Scan for the cell matching the given text and deliver its [X, Y] coordinate at center. 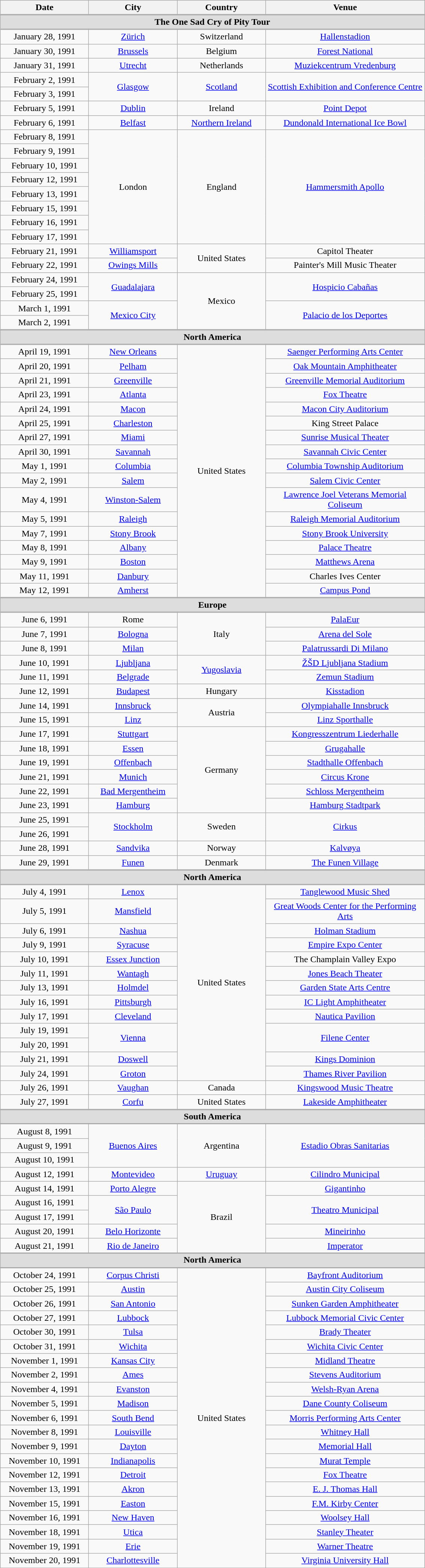
Owings Mills [133, 265]
June 21, 1991 [45, 777]
ŽŠD Ljubljana Stadium [345, 662]
Garden State Arts Centre [345, 988]
Lubbock [133, 1318]
Lubbock Memorial Civic Center [345, 1318]
Memorial Hall [345, 1446]
November 8, 1991 [45, 1432]
Dublin [133, 108]
May 11, 1991 [45, 576]
February 21, 1991 [45, 251]
Arena del Sole [345, 634]
Stanley Theater [345, 1532]
Grugahalle [345, 748]
Stadthalle Offenbach [345, 763]
Belgium [221, 51]
Ireland [221, 108]
February 2, 1991 [45, 80]
Capitol Theater [345, 251]
Holman Stadium [345, 931]
Venue [345, 8]
Morris Performing Arts Center [345, 1418]
February 13, 1991 [45, 194]
Atlanta [133, 395]
June 18, 1991 [45, 748]
August 8, 1991 [45, 1131]
Matthews Arena [345, 562]
Bad Mergentheim [133, 791]
July 11, 1991 [45, 973]
October 25, 1991 [45, 1289]
City [133, 8]
The Champlain Valley Expo [345, 959]
Wichita Civic Center [345, 1346]
Winston-Salem [133, 500]
Hamburg Stadtpark [345, 805]
Stockholm [133, 827]
Erie [133, 1546]
Ljubljana [133, 662]
Hospicio Cabañas [345, 287]
Charleston [133, 423]
Sunrise Musical Theater [345, 437]
Columbia [133, 466]
Welsh-Ryan Arena [345, 1389]
Theatro Municipal [345, 1210]
November 20, 1991 [45, 1560]
June 28, 1991 [45, 848]
Rome [133, 620]
Kalvøya [345, 848]
Oak Mountain Amphitheater [345, 366]
Macon [133, 409]
June 14, 1991 [45, 706]
July 26, 1991 [45, 1087]
Corpus Christi [133, 1275]
June 19, 1991 [45, 763]
February 25, 1991 [45, 294]
Savannah [133, 452]
Amherst [133, 590]
Circus Krone [345, 777]
Germany [221, 770]
April 30, 1991 [45, 452]
Linz [133, 720]
October 24, 1991 [45, 1275]
Warner Theatre [345, 1546]
July 10, 1991 [45, 959]
Woolsey Hall [345, 1518]
Mexico [221, 301]
June 25, 1991 [45, 820]
Savannah Civic Center [345, 452]
Austin City Coliseum [345, 1289]
August 9, 1991 [45, 1146]
Brady Theater [345, 1332]
The Funen Village [345, 863]
Nashua [133, 931]
Munich [133, 777]
June 6, 1991 [45, 620]
Whitney Hall [345, 1432]
Madison [133, 1403]
November 10, 1991 [45, 1460]
July 27, 1991 [45, 1102]
Canada [221, 1087]
April 23, 1991 [45, 395]
Raleigh Memorial Auditorium [345, 519]
November 16, 1991 [45, 1518]
Montevideo [133, 1174]
August 21, 1991 [45, 1245]
Country [221, 8]
November 2, 1991 [45, 1375]
Dundonald International Ice Bowl [345, 123]
Sweden [221, 827]
Linz Sporthalle [345, 720]
South America [212, 1116]
July 13, 1991 [45, 988]
January 31, 1991 [45, 65]
February 16, 1991 [45, 222]
Imperator [345, 1245]
New Orleans [133, 352]
Kingswood Music Theatre [345, 1087]
Evanston [133, 1389]
Holmdel [133, 988]
Detroit [133, 1475]
Cilindro Municipal [345, 1174]
Tulsa [133, 1332]
Belo Horizonte [133, 1231]
Nautica Pavilion [345, 1016]
July 9, 1991 [45, 945]
April 25, 1991 [45, 423]
Hallenstadion [345, 37]
Essex Junction [133, 959]
May 7, 1991 [45, 533]
Columbia Township Auditorium [345, 466]
Groton [133, 1073]
Offenbach [133, 763]
October 27, 1991 [45, 1318]
July 17, 1991 [45, 1016]
Hamburg [133, 805]
Cleveland [133, 1016]
June 26, 1991 [45, 834]
Utrecht [133, 65]
Budapest [133, 691]
May 12, 1991 [45, 590]
Albany [133, 548]
Pelham [133, 366]
Pittsburgh [133, 1002]
South Bend [133, 1418]
Painter's Mill Music Theater [345, 265]
Easton [133, 1503]
November 9, 1991 [45, 1446]
November 18, 1991 [45, 1532]
July 4, 1991 [45, 892]
Greenville Memorial Auditorium [345, 380]
November 1, 1991 [45, 1361]
Boston [133, 562]
Wichita [133, 1346]
Kansas City [133, 1361]
June 10, 1991 [45, 662]
August 12, 1991 [45, 1174]
Palace Theatre [345, 548]
November 19, 1991 [45, 1546]
Uruguay [221, 1174]
Hammersmith Apollo [345, 187]
Palatrussardi Di Milano [345, 648]
Belfast [133, 123]
Tanglewood Music Shed [345, 892]
March 2, 1991 [45, 323]
June 11, 1991 [45, 677]
Bayfront Auditorium [345, 1275]
July 16, 1991 [45, 1002]
Denmark [221, 863]
Virginia University Hall [345, 1560]
Charlottesville [133, 1560]
October 26, 1991 [45, 1304]
June 15, 1991 [45, 720]
Lawrence Joel Veterans Memorial Coliseum [345, 500]
Indianapolis [133, 1460]
Salem [133, 480]
Buenos Aires [133, 1146]
February 12, 1991 [45, 180]
Vienna [133, 1038]
November 5, 1991 [45, 1403]
June 29, 1991 [45, 863]
Stevens Auditorium [345, 1375]
July 20, 1991 [45, 1045]
PalaEur [345, 620]
Syracuse [133, 945]
Salem Civic Center [345, 480]
Switzerland [221, 37]
October 31, 1991 [45, 1346]
Belgrade [133, 677]
April 19, 1991 [45, 352]
IC Light Amphitheater [345, 1002]
Lenox [133, 892]
March 1, 1991 [45, 308]
New Haven [133, 1518]
June 12, 1991 [45, 691]
Raleigh [133, 519]
April 27, 1991 [45, 437]
Innsbruck [133, 706]
Austin [133, 1289]
Brazil [221, 1217]
January 30, 1991 [45, 51]
February 24, 1991 [45, 279]
July 21, 1991 [45, 1059]
Mineirinho [345, 1231]
Guadalajara [133, 287]
F.M. Kirby Center [345, 1503]
Palacio de los Deportes [345, 315]
Great Woods Center for the Performing Arts [345, 912]
Sunken Garden Amphitheater [345, 1304]
November 12, 1991 [45, 1475]
January 28, 1991 [45, 37]
Thames River Pavilion [345, 1073]
Stony Brook University [345, 533]
Cirkus [345, 827]
August 10, 1991 [45, 1160]
Danbury [133, 576]
Utica [133, 1532]
Olympiahalle Innsbruck [345, 706]
May 5, 1991 [45, 519]
Vaughan [133, 1087]
Saenger Performing Arts Center [345, 352]
July 6, 1991 [45, 931]
April 20, 1991 [45, 366]
Date [45, 8]
Ames [133, 1375]
Mexico City [133, 315]
Williamsport [133, 251]
February 9, 1991 [45, 151]
May 1, 1991 [45, 466]
Norway [221, 848]
Austria [221, 713]
August 20, 1991 [45, 1231]
Charles Ives Center [345, 576]
July 5, 1991 [45, 912]
June 8, 1991 [45, 648]
Glasgow [133, 87]
Schloss Mergentheim [345, 791]
Funen [133, 863]
London [133, 187]
June 17, 1991 [45, 734]
May 8, 1991 [45, 548]
November 4, 1991 [45, 1389]
Scottish Exhibition and Conference Centre [345, 87]
June 7, 1991 [45, 634]
May 4, 1991 [45, 500]
Dane County Coliseum [345, 1403]
England [221, 187]
May 2, 1991 [45, 480]
February 6, 1991 [45, 123]
Macon City Auditorium [345, 409]
October 30, 1991 [45, 1332]
Zürich [133, 37]
Estadio Obras Sanitarias [345, 1146]
May 9, 1991 [45, 562]
July 19, 1991 [45, 1030]
February 3, 1991 [45, 94]
Muziekcentrum Vredenburg [345, 65]
August 16, 1991 [45, 1203]
Corfu [133, 1102]
Northern Ireland [221, 123]
Lakeside Amphitheater [345, 1102]
Stony Brook [133, 533]
San Antonio [133, 1304]
Netherlands [221, 65]
June 23, 1991 [45, 805]
Hungary [221, 691]
Dayton [133, 1446]
February 15, 1991 [45, 208]
Zemun Stadium [345, 677]
Milan [133, 648]
Kisstadion [345, 691]
Campus Pond [345, 590]
Sandvika [133, 848]
June 22, 1991 [45, 791]
Europe [212, 605]
Doswell [133, 1059]
Wantagh [133, 973]
Yugoslavia [221, 670]
Murat Temple [345, 1460]
Gigantinho [345, 1188]
February 5, 1991 [45, 108]
August 14, 1991 [45, 1188]
Scotland [221, 87]
Kings Dominion [345, 1059]
Bologna [133, 634]
July 24, 1991 [45, 1073]
Greenville [133, 380]
São Paulo [133, 1210]
Filene Center [345, 1038]
Rio de Janeiro [133, 1245]
Kongresszentrum Liederhalle [345, 734]
Miami [133, 437]
King Street Palace [345, 423]
February 22, 1991 [45, 265]
April 24, 1991 [45, 409]
Essen [133, 748]
Mansfield [133, 912]
August 17, 1991 [45, 1217]
February 8, 1991 [45, 137]
Jones Beach Theater [345, 973]
November 13, 1991 [45, 1489]
November 6, 1991 [45, 1418]
Brussels [133, 51]
Porto Alegre [133, 1188]
E. J. Thomas Hall [345, 1489]
Stuttgart [133, 734]
February 10, 1991 [45, 165]
Italy [221, 634]
Point Depot [345, 108]
February 17, 1991 [45, 237]
Akron [133, 1489]
Argentina [221, 1146]
Forest National [345, 51]
The One Sad Cry of Pity Tour [212, 23]
April 21, 1991 [45, 380]
Midland Theatre [345, 1361]
Louisville [133, 1432]
November 15, 1991 [45, 1503]
Empire Expo Center [345, 945]
